Provide the (x, y) coordinate of the cell's center where the given text is located.  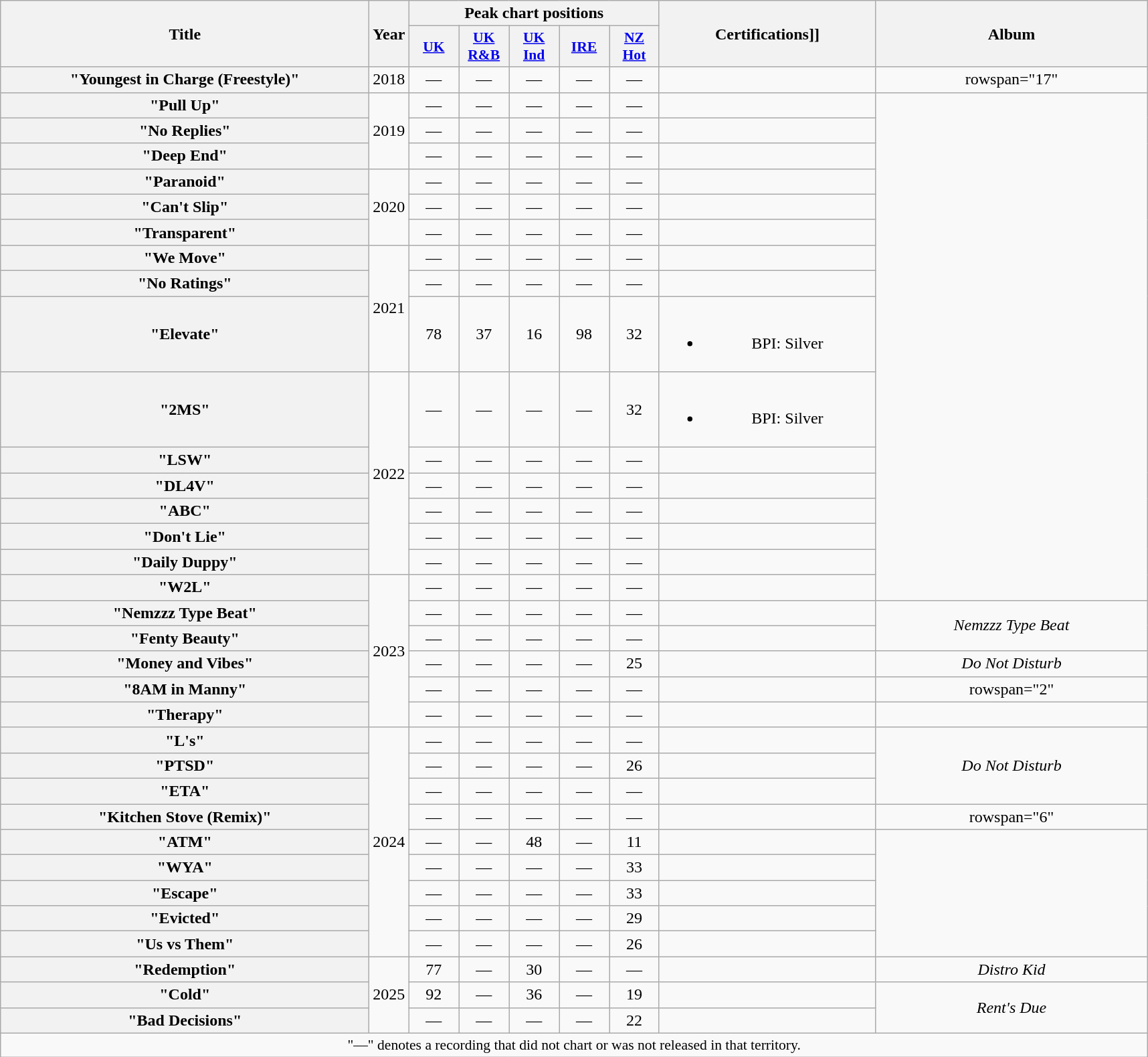
UKR&B (484, 47)
"ETA" (185, 791)
IRE (585, 47)
48 (534, 842)
"Money and Vibes" (185, 664)
29 (634, 919)
"Don't Lie" (185, 537)
"Youngest in Charge (Freestyle)" (185, 80)
"Daily Duppy" (185, 562)
Distro Kid (1012, 969)
22 (634, 1020)
2021 (389, 308)
"Evicted" (185, 919)
Rent's Due (1012, 1007)
"Kitchen Stove (Remix)" (185, 817)
"Paranoid" (185, 181)
25 (634, 664)
"2MS" (185, 409)
"Therapy" (185, 714)
NZHot (634, 47)
"—" denotes a recording that did not chart or was not released in that territory. (574, 1045)
"Fenty Beauty" (185, 638)
2019 (389, 130)
2018 (389, 80)
36 (534, 995)
"ATM" (185, 842)
rowspan="6" (1012, 817)
"Redemption" (185, 969)
"Bad Decisions" (185, 1020)
"L's" (185, 740)
30 (534, 969)
"We Move" (185, 258)
16 (534, 333)
Nemzzz Type Beat (1012, 626)
"Pull Up" (185, 105)
"No Replies" (185, 130)
"Cold" (185, 995)
"Escape" (185, 893)
Certifications]] (767, 33)
Album (1012, 33)
Year (389, 33)
2024 (389, 842)
"Elevate" (185, 333)
"8AM in Manny" (185, 689)
"Us vs Them" (185, 944)
19 (634, 995)
78 (434, 333)
Title (185, 33)
"Transparent" (185, 232)
"Nemzzz Type Beat" (185, 613)
UKInd (534, 47)
2020 (389, 207)
"LSW" (185, 460)
98 (585, 333)
"No Ratings" (185, 283)
11 (634, 842)
"PTSD" (185, 765)
"Deep End" (185, 156)
"W2L" (185, 587)
77 (434, 969)
2022 (389, 474)
rowspan="17" (1012, 80)
"ABC" (185, 511)
"Can't Slip" (185, 207)
rowspan="2" (1012, 689)
37 (484, 333)
92 (434, 995)
Peak chart positions (534, 13)
2025 (389, 995)
"DL4V" (185, 486)
UK (434, 47)
"WYA" (185, 868)
2023 (389, 651)
